Capture the cell that displays the provided text and extract its (x, y) central coordinate. 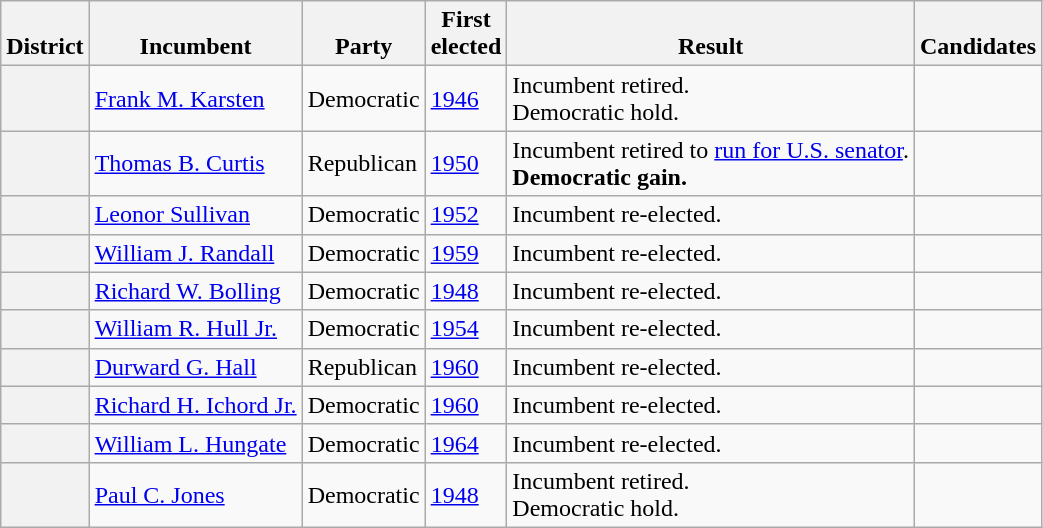
Paul C. Jones (196, 494)
1954 (466, 329)
Durward G. Hall (196, 367)
Thomas B. Curtis (196, 164)
William R. Hull Jr. (196, 329)
Firstelected (466, 34)
William L. Hungate (196, 443)
Richard W. Bolling (196, 291)
1959 (466, 253)
1946 (466, 98)
Incumbent retired to run for U.S. senator.Democratic gain. (711, 164)
Frank M. Karsten (196, 98)
Result (711, 34)
William J. Randall (196, 253)
Incumbent (196, 34)
1952 (466, 215)
Party (364, 34)
1964 (466, 443)
District (45, 34)
1950 (466, 164)
Leonor Sullivan (196, 215)
Candidates (978, 34)
Richard H. Ichord Jr. (196, 405)
